Locate the cell with the specified text and output its (x, y) center coordinate. 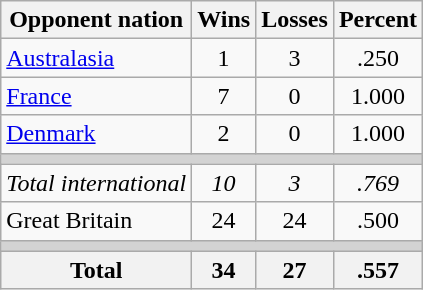
Total (96, 270)
Losses (295, 20)
Opponent nation (96, 20)
Denmark (96, 134)
.500 (378, 221)
Total international (96, 183)
1 (224, 58)
Percent (378, 20)
Wins (224, 20)
.557 (378, 270)
Great Britain (96, 221)
Australasia (96, 58)
France (96, 96)
7 (224, 96)
.769 (378, 183)
27 (295, 270)
10 (224, 183)
2 (224, 134)
.250 (378, 58)
34 (224, 270)
